Return (x, y) of the center of cell containing provided text 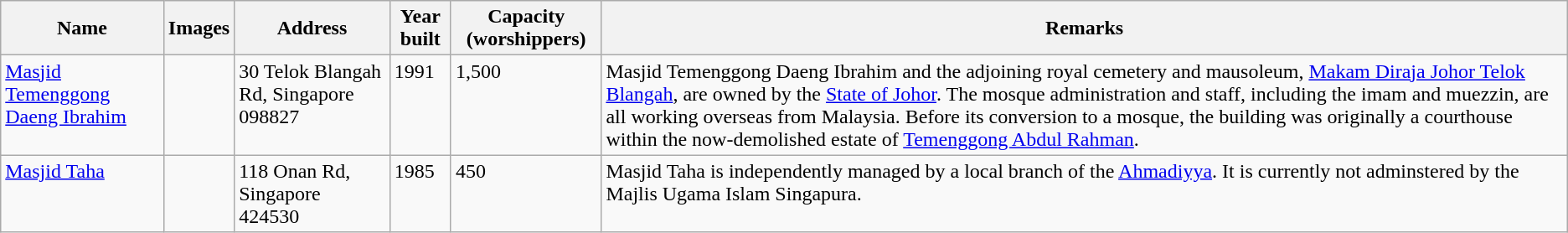
1985 (420, 194)
118 Onan Rd, Singapore 424530 (312, 194)
Masjid Taha is independently managed by a local branch of the Ahmadiyya. It is currently not adminstered by the Majlis Ugama Islam Singapura. (1084, 194)
Images (199, 28)
1,500 (526, 106)
30 Telok Blangah Rd, Singapore 098827 (312, 106)
Masjid Temenggong Daeng Ibrahim (82, 106)
Name (82, 28)
Capacity (worshippers) (526, 28)
Masjid Taha (82, 194)
1991 (420, 106)
Remarks (1084, 28)
450 (526, 194)
Address (312, 28)
Year built (420, 28)
